Pinpoint the cell where the given text exists, returning its (x, y) midpoint coordinate. 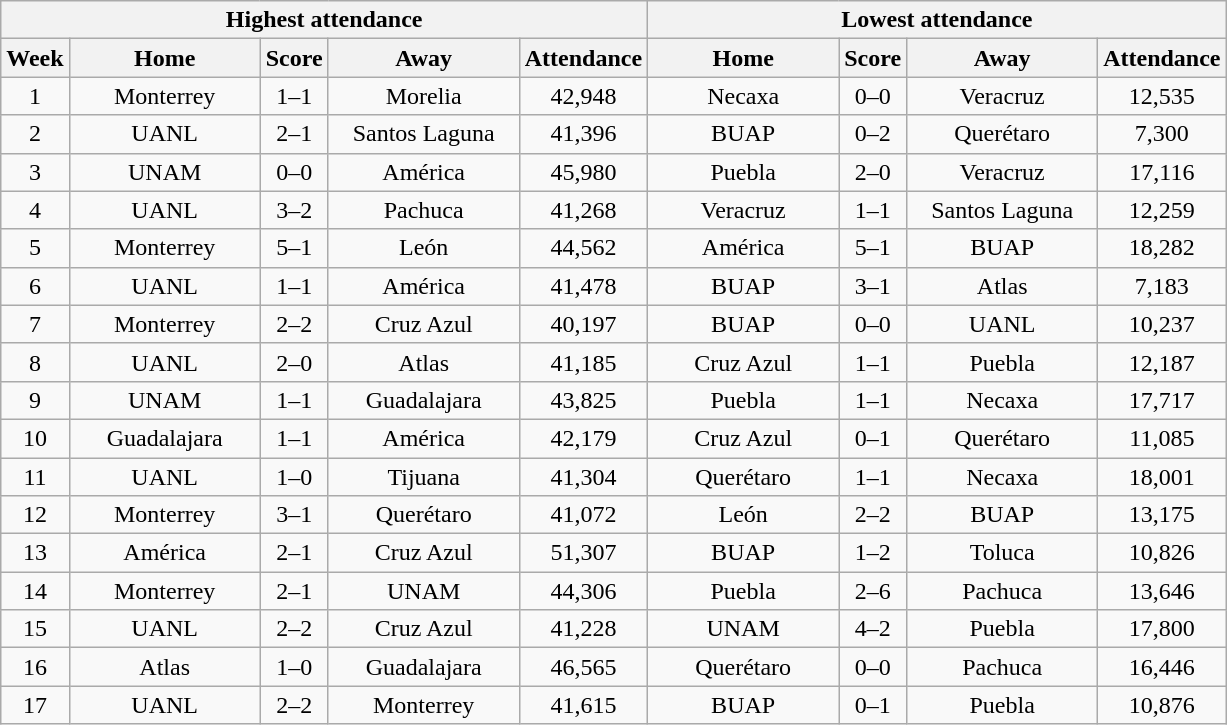
44,562 (583, 248)
7 (35, 324)
40,197 (583, 324)
5 (35, 248)
42,948 (583, 96)
Toluca (1002, 553)
3 (35, 172)
0–2 (873, 134)
2–6 (873, 591)
45,980 (583, 172)
6 (35, 286)
18,282 (1162, 248)
18,001 (1162, 477)
16 (35, 667)
3–2 (294, 210)
Highest attendance (324, 20)
Week (35, 58)
41,396 (583, 134)
1 (35, 96)
41,072 (583, 515)
11,085 (1162, 438)
41,615 (583, 705)
16,446 (1162, 667)
44,306 (583, 591)
13,646 (1162, 591)
17 (35, 705)
9 (35, 400)
4–2 (873, 629)
11 (35, 477)
17,116 (1162, 172)
Morelia (424, 96)
42,179 (583, 438)
10,876 (1162, 705)
41,478 (583, 286)
14 (35, 591)
4 (35, 210)
Lowest attendance (937, 20)
7,183 (1162, 286)
2 (35, 134)
17,717 (1162, 400)
12,535 (1162, 96)
51,307 (583, 553)
43,825 (583, 400)
12,187 (1162, 362)
8 (35, 362)
41,304 (583, 477)
17,800 (1162, 629)
10,826 (1162, 553)
13 (35, 553)
15 (35, 629)
13,175 (1162, 515)
41,228 (583, 629)
12,259 (1162, 210)
41,268 (583, 210)
7,300 (1162, 134)
10,237 (1162, 324)
46,565 (583, 667)
41,185 (583, 362)
1–2 (873, 553)
12 (35, 515)
10 (35, 438)
Tijuana (424, 477)
